Determine the (X, Y) coordinate at the center of the cell enclosing the given text.  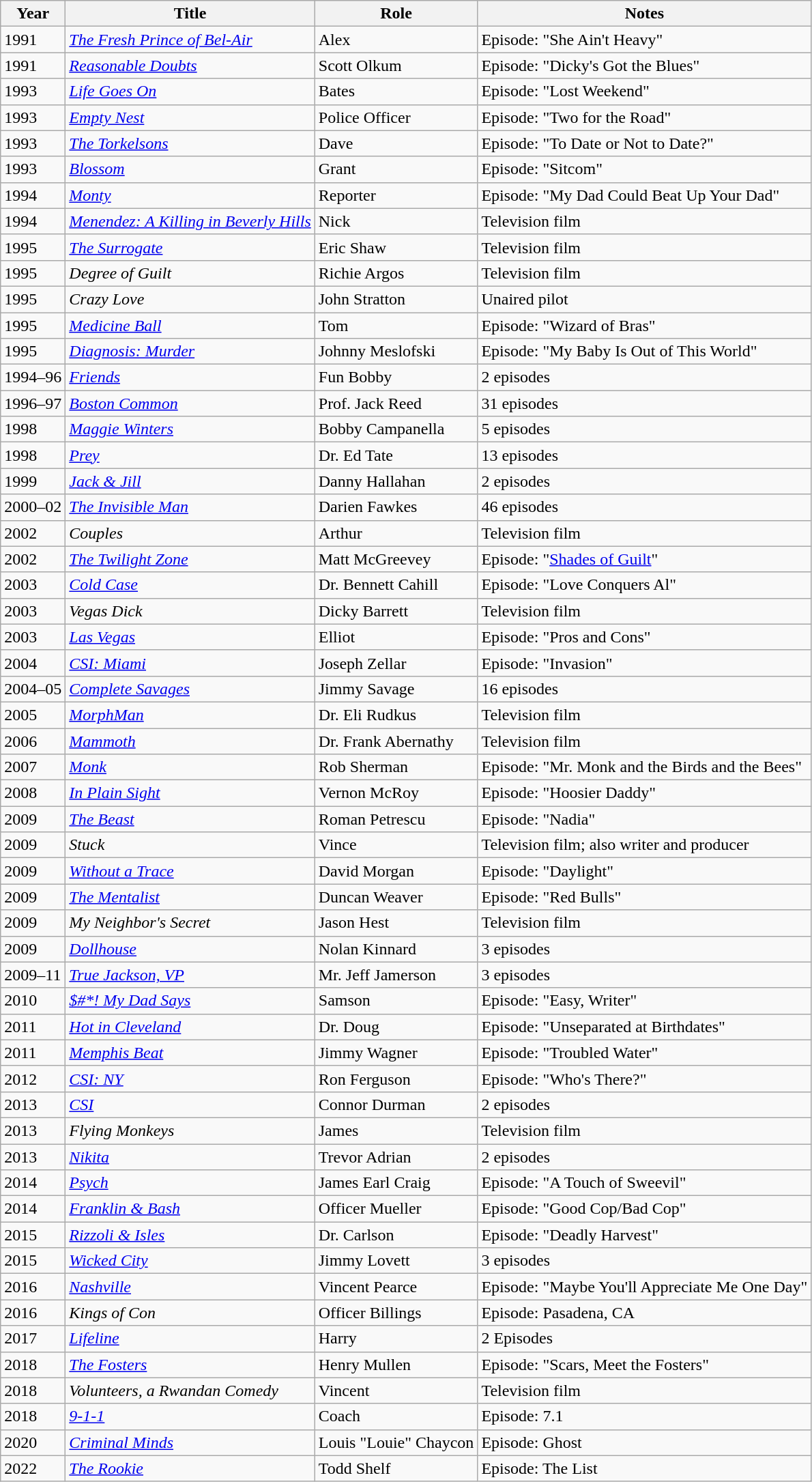
Dr. Bennett Cahill (396, 585)
Episode: "Unseparated at Birthdates" (644, 1027)
Episode: "Sitcom" (644, 169)
Episode: "Troubled Water" (644, 1053)
Stuck (190, 845)
Vince (396, 845)
Episode: Pasadena, CA (644, 1313)
Matt McGreevey (396, 559)
Grant (396, 169)
The Fosters (190, 1365)
2004 (33, 663)
Darien Fawkes (396, 507)
Harry (396, 1339)
Episode: "Mr. Monk and the Birds and the Bees" (644, 767)
Jack & Jill (190, 481)
MorphMan (190, 715)
Episode: "Two for the Road" (644, 117)
Without a Trace (190, 871)
Rob Sherman (396, 767)
46 episodes (644, 507)
Criminal Minds (190, 1442)
Nick (396, 221)
Episode: 7.1 (644, 1416)
Nashville (190, 1287)
Episode: "Who's There?" (644, 1079)
2017 (33, 1339)
2009–11 (33, 975)
Episode: "Deadly Harvest" (644, 1235)
Reasonable Doubts (190, 66)
Degree of Guilt (190, 273)
CSI (190, 1105)
Jimmy Wagner (396, 1053)
Rizzoli & Isles (190, 1235)
Bobby Campanella (396, 429)
Vincent Pearce (396, 1287)
Todd Shelf (396, 1468)
In Plain Sight (190, 793)
2022 (33, 1468)
Episode: "Scars, Meet the Fosters" (644, 1365)
Kings of Con (190, 1313)
The Beast (190, 819)
Unaired pilot (644, 299)
Franklin & Bash (190, 1209)
Police Officer (396, 117)
Friends (190, 377)
The Surrogate (190, 247)
Episode: "Red Bulls" (644, 897)
Hot in Cleveland (190, 1027)
James (396, 1130)
2007 (33, 767)
Dr. Frank Abernathy (396, 741)
Coach (396, 1416)
Louis "Louie" Chaycon (396, 1442)
Episode: "Good Cop/Bad Cop" (644, 1209)
Life Goes On (190, 91)
13 episodes (644, 455)
Las Vegas (190, 637)
Role (396, 14)
The Twilight Zone (190, 559)
Flying Monkeys (190, 1130)
Wicked City (190, 1261)
2005 (33, 715)
Dr. Ed Tate (396, 455)
Crazy Love (190, 299)
Episode: "To Date or Not to Date?" (644, 143)
Episode: "Wizard of Bras" (644, 326)
Episode: "A Touch of Sweevil" (644, 1183)
Dave (396, 143)
1994–96 (33, 377)
Jimmy Savage (396, 689)
Year (33, 14)
Ron Ferguson (396, 1079)
16 episodes (644, 689)
Episode: "Maybe You'll Appreciate Me One Day" (644, 1287)
Lifeline (190, 1339)
2000–02 (33, 507)
Elliot (396, 637)
Scott Olkum (396, 66)
David Morgan (396, 871)
Trevor Adrian (396, 1157)
Menendez: A Killing in Beverly Hills (190, 221)
Mammoth (190, 741)
Empty Nest (190, 117)
Episode: Ghost (644, 1442)
Reporter (396, 195)
Prey (190, 455)
Blossom (190, 169)
Complete Savages (190, 689)
Couples (190, 533)
2008 (33, 793)
Episode: "Easy, Writer" (644, 1001)
Episode: "Invasion" (644, 663)
Boston Common (190, 403)
Eric Shaw (396, 247)
James Earl Craig (396, 1183)
The Invisible Man (190, 507)
2012 (33, 1079)
Officer Mueller (396, 1209)
1996–97 (33, 403)
9-1-1 (190, 1416)
Episode: "Nadia" (644, 819)
True Jackson, VP (190, 975)
Fun Bobby (396, 377)
2 Episodes (644, 1339)
Maggie Winters (190, 429)
1999 (33, 481)
2004–05 (33, 689)
Episode: "Daylight" (644, 871)
My Neighbor's Secret (190, 923)
The Mentalist (190, 897)
Nolan Kinnard (396, 949)
Title (190, 14)
Duncan Weaver (396, 897)
Monk (190, 767)
Episode: "Hoosier Daddy" (644, 793)
$#*! My Dad Says (190, 1001)
Memphis Beat (190, 1053)
Dicky Barrett (396, 611)
Diagnosis: Murder (190, 352)
Richie Argos (396, 273)
Roman Petrescu (396, 819)
Vegas Dick (190, 611)
Notes (644, 14)
Episode: "Dicky's Got the Blues" (644, 66)
Vernon McRoy (396, 793)
CSI: Miami (190, 663)
The Rookie (190, 1468)
Bates (396, 91)
Television film; also writer and producer (644, 845)
Arthur (396, 533)
CSI: NY (190, 1079)
Vincent (396, 1391)
Danny Hallahan (396, 481)
Johnny Meslofski (396, 352)
Episode: "Pros and Cons" (644, 637)
Episode: "My Dad Could Beat Up Your Dad" (644, 195)
Volunteers, a Rwandan Comedy (190, 1391)
Officer Billings (396, 1313)
Prof. Jack Reed (396, 403)
Episode: "My Baby Is Out of This World" (644, 352)
Medicine Ball (190, 326)
2020 (33, 1442)
Tom (396, 326)
Samson (396, 1001)
The Torkelsons (190, 143)
Episode: "She Ain't Heavy" (644, 40)
Episode: "Lost Weekend" (644, 91)
Jimmy Lovett (396, 1261)
31 episodes (644, 403)
Dr. Carlson (396, 1235)
2006 (33, 741)
Mr. Jeff Jamerson (396, 975)
Psych (190, 1183)
Joseph Zellar (396, 663)
Nikita (190, 1157)
Cold Case (190, 585)
Episode: "Shades of Guilt" (644, 559)
Monty (190, 195)
Episode: "Love Conquers Al" (644, 585)
Jason Hest (396, 923)
Dollhouse (190, 949)
2010 (33, 1001)
Episode: The List (644, 1468)
Connor Durman (396, 1105)
Dr. Doug (396, 1027)
5 episodes (644, 429)
Alex (396, 40)
Dr. Eli Rudkus (396, 715)
John Stratton (396, 299)
Henry Mullen (396, 1365)
The Fresh Prince of Bel-Air (190, 40)
